Provide the (x, y) coordinate of the cell's center where the given text is located.  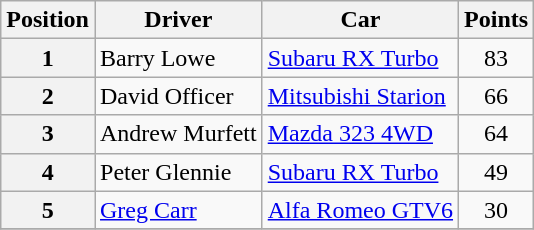
49 (496, 172)
83 (496, 58)
Mitsubishi Starion (360, 96)
2 (48, 96)
Position (48, 20)
30 (496, 210)
Alfa Romeo GTV6 (360, 210)
5 (48, 210)
66 (496, 96)
Barry Lowe (178, 58)
David Officer (178, 96)
1 (48, 58)
Andrew Murfett (178, 134)
3 (48, 134)
Greg Carr (178, 210)
Points (496, 20)
Car (360, 20)
Driver (178, 20)
4 (48, 172)
64 (496, 134)
Peter Glennie (178, 172)
Mazda 323 4WD (360, 134)
